Provide the (X, Y) coordinate of the cell's center where the given text is located.  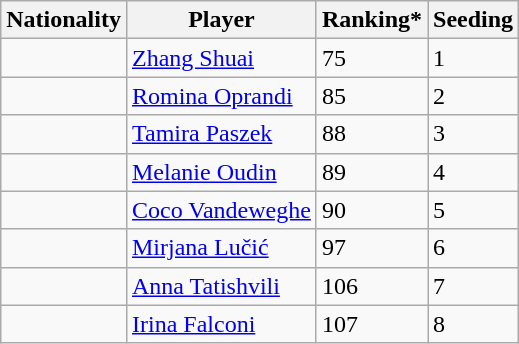
89 (372, 172)
Zhang Shuai (221, 58)
Seeding (474, 20)
4 (474, 172)
97 (372, 248)
75 (372, 58)
Ranking* (372, 20)
7 (474, 286)
Anna Tatishvili (221, 286)
107 (372, 324)
Melanie Oudin (221, 172)
Nationality (64, 20)
106 (372, 286)
Coco Vandeweghe (221, 210)
3 (474, 134)
2 (474, 96)
5 (474, 210)
Irina Falconi (221, 324)
Player (221, 20)
90 (372, 210)
8 (474, 324)
Romina Oprandi (221, 96)
6 (474, 248)
Mirjana Lučić (221, 248)
88 (372, 134)
Tamira Paszek (221, 134)
85 (372, 96)
1 (474, 58)
